Determine the (x, y) coordinate at the center of the cell enclosing the given text.  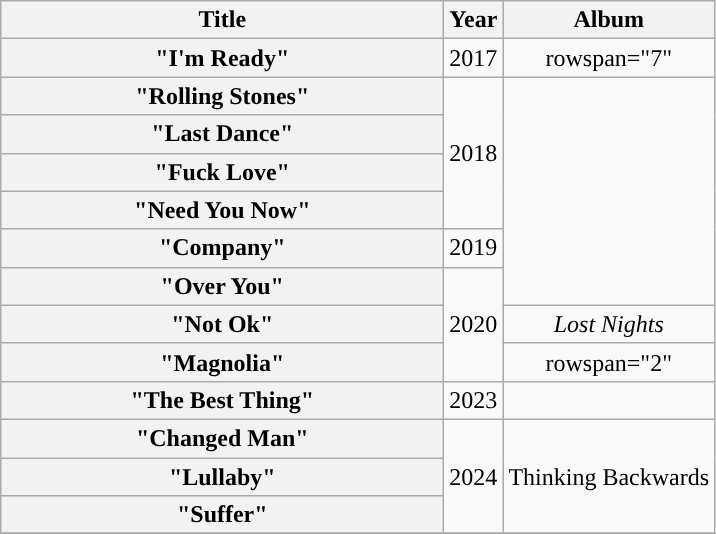
"Need You Now" (222, 210)
Title (222, 20)
Thinking Backwards (609, 476)
Album (609, 20)
2018 (474, 153)
2023 (474, 400)
"The Best Thing" (222, 400)
2024 (474, 476)
rowspan="7" (609, 58)
"Last Dance" (222, 134)
"Over You" (222, 286)
"Rolling Stones" (222, 96)
rowspan="2" (609, 362)
"Magnolia" (222, 362)
"Fuck Love" (222, 172)
Lost Nights (609, 324)
"Not Ok" (222, 324)
"Lullaby" (222, 477)
2017 (474, 58)
2019 (474, 248)
2020 (474, 324)
"Changed Man" (222, 438)
"Suffer" (222, 515)
"Company" (222, 248)
"I'm Ready" (222, 58)
Year (474, 20)
